Pinpoint the cell where the given text exists, returning its (X, Y) midpoint coordinate. 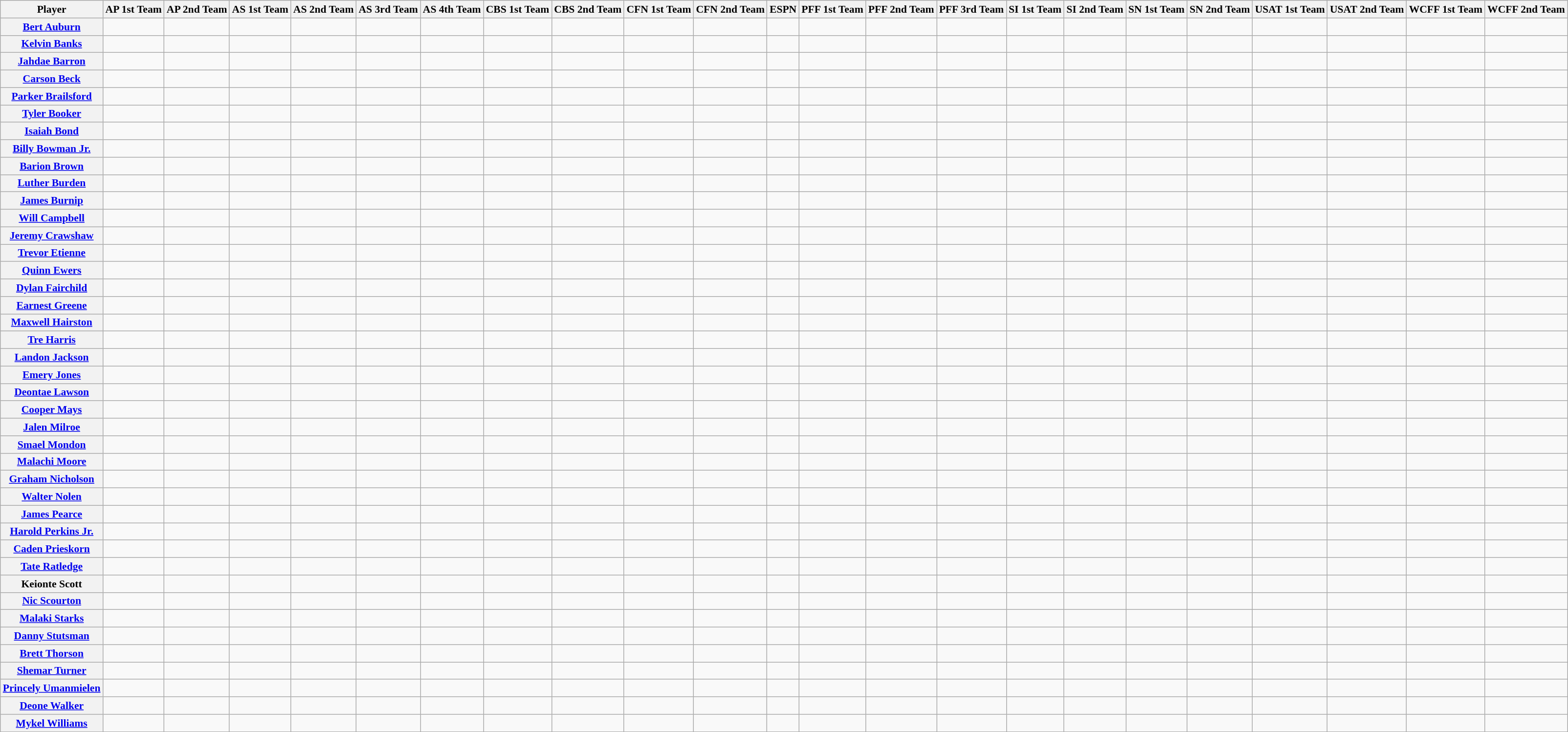
AP 1st Team (134, 9)
Deontae Lawson (52, 392)
Dylan Fairchild (52, 288)
Tate Ratledge (52, 566)
Trevor Etienne (52, 253)
Danny Stutsman (52, 636)
Luther Burden (52, 183)
Maxwell Hairston (52, 323)
Emery Jones (52, 375)
AP 2nd Team (197, 9)
Smael Mondon (52, 445)
AS 3rd Team (388, 9)
SN 2nd Team (1220, 9)
PFF 1st Team (832, 9)
Shemar Turner (52, 671)
WCFF 2nd Team (1526, 9)
Earnest Greene (52, 305)
Caden Prieskorn (52, 549)
Mykel Williams (52, 723)
Will Campbell (52, 218)
AS 4th Team (452, 9)
CBS 2nd Team (588, 9)
Brett Thorson (52, 653)
Jalen Milroe (52, 427)
Deone Walker (52, 706)
Tre Harris (52, 340)
ESPN (783, 9)
AS 1st Team (260, 9)
Jahdae Barron (52, 62)
PFF 3rd Team (972, 9)
James Burnip (52, 201)
AS 2nd Team (324, 9)
Carson Beck (52, 79)
Landon Jackson (52, 358)
SN 1st Team (1157, 9)
Billy Bowman Jr. (52, 149)
Barion Brown (52, 166)
Parker Brailsford (52, 96)
USAT 2nd Team (1367, 9)
SI 1st Team (1035, 9)
Malaki Starks (52, 619)
Graham Nicholson (52, 479)
PFF 2nd Team (902, 9)
James Pearce (52, 514)
Tyler Booker (52, 114)
USAT 1st Team (1290, 9)
CFN 1st Team (659, 9)
Keionte Scott (52, 584)
Walter Nolen (52, 497)
Nic Scourton (52, 601)
Princely Umanmielen (52, 689)
Bert Auburn (52, 27)
Cooper Mays (52, 410)
CBS 1st Team (518, 9)
WCFF 1st Team (1446, 9)
Jeremy Crawshaw (52, 236)
CFN 2nd Team (730, 9)
Kelvin Banks (52, 44)
Malachi Moore (52, 462)
Isaiah Bond (52, 131)
SI 2nd Team (1095, 9)
Harold Perkins Jr. (52, 532)
Quinn Ewers (52, 271)
Player (52, 9)
